Return the [x, y] coordinate for the center point of the cell that contains the specified text.  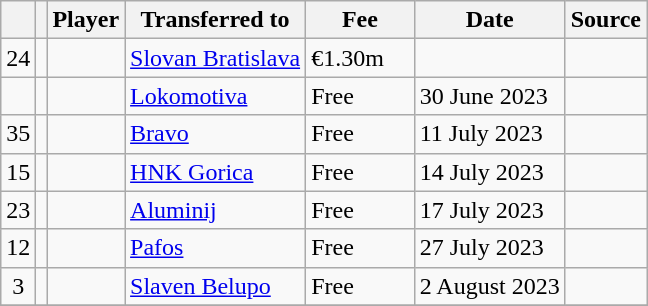
Fee [360, 20]
Player [86, 20]
30 June 2023 [490, 96]
12 [18, 248]
17 July 2023 [490, 210]
24 [18, 58]
Transferred to [216, 20]
Pafos [216, 248]
35 [18, 134]
Date [490, 20]
23 [18, 210]
€1.30m [360, 58]
Bravo [216, 134]
Slovan Bratislava [216, 58]
3 [18, 286]
15 [18, 172]
Aluminij [216, 210]
27 July 2023 [490, 248]
HNK Gorica [216, 172]
11 July 2023 [490, 134]
2 August 2023 [490, 286]
Source [606, 20]
Slaven Belupo [216, 286]
Lokomotiva [216, 96]
14 July 2023 [490, 172]
